From the cell containing the given text, extract its center point as [X, Y] coordinate. 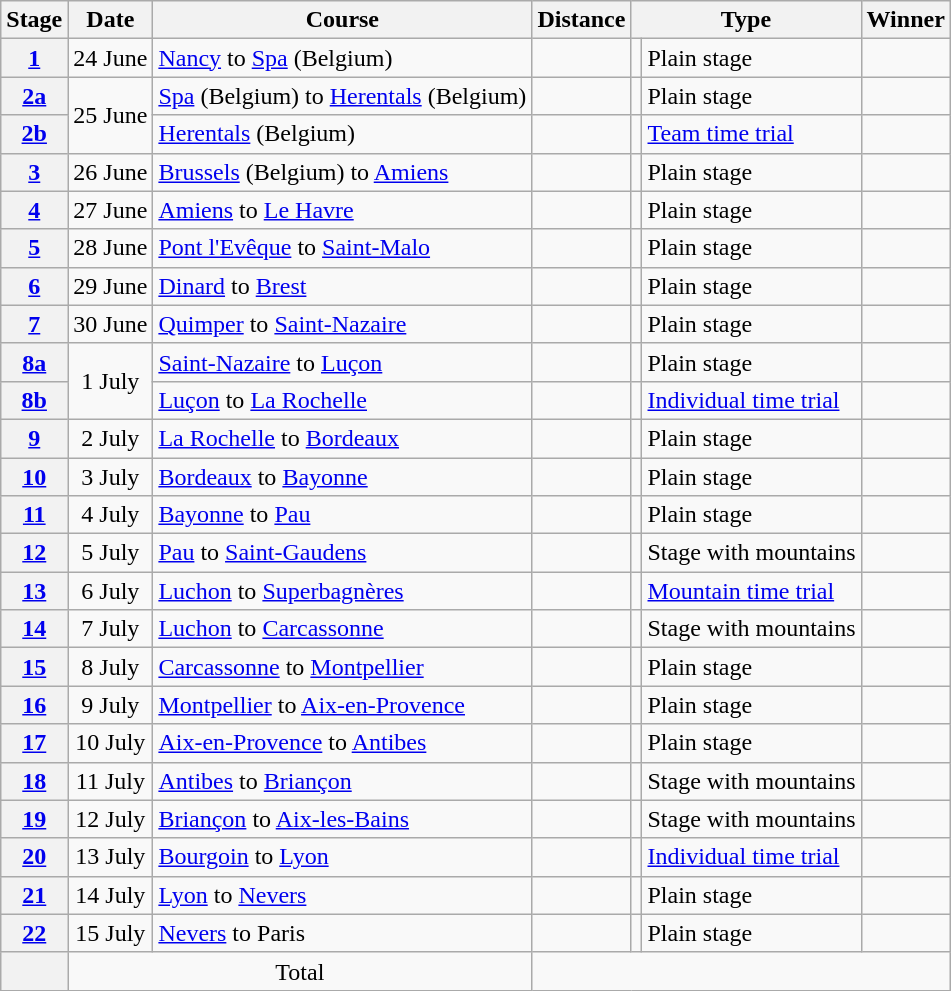
6 [34, 286]
Stage [34, 20]
Luchon to Superbagnères [342, 591]
Team time trial [752, 134]
Mountain time trial [752, 591]
Pont l'Evêque to Saint-Malo [342, 248]
Luchon to Carcassonne [342, 629]
Montpellier to Aix-en-Provence [342, 705]
Winner [906, 20]
Quimper to Saint-Nazaire [342, 324]
Herentals (Belgium) [342, 134]
Pau to Saint-Gaudens [342, 553]
5 July [110, 553]
13 July [110, 857]
12 July [110, 819]
Amiens to Le Havre [342, 210]
20 [34, 857]
Bourgoin to Lyon [342, 857]
Type [746, 20]
Lyon to Nevers [342, 895]
5 [34, 248]
Antibes to Briançon [342, 781]
2b [34, 134]
2a [34, 96]
6 July [110, 591]
4 July [110, 515]
Nancy to Spa (Belgium) [342, 58]
1 [34, 58]
7 [34, 324]
24 June [110, 58]
8 July [110, 667]
15 July [110, 933]
Bayonne to Pau [342, 515]
Luçon to La Rochelle [342, 400]
28 June [110, 248]
10 [34, 477]
Date [110, 20]
Saint-Nazaire to Luçon [342, 362]
Total [300, 971]
19 [34, 819]
8a [34, 362]
Bordeaux to Bayonne [342, 477]
Brussels (Belgium) to Amiens [342, 172]
14 [34, 629]
Aix-en-Provence to Antibes [342, 743]
Distance [582, 20]
17 [34, 743]
4 [34, 210]
13 [34, 591]
18 [34, 781]
Nevers to Paris [342, 933]
Dinard to Brest [342, 286]
La Rochelle to Bordeaux [342, 438]
22 [34, 933]
29 June [110, 286]
2 July [110, 438]
7 July [110, 629]
16 [34, 705]
30 June [110, 324]
8b [34, 400]
9 July [110, 705]
12 [34, 553]
21 [34, 895]
Carcassonne to Montpellier [342, 667]
Course [342, 20]
3 [34, 172]
Spa (Belgium) to Herentals (Belgium) [342, 96]
1 July [110, 381]
14 July [110, 895]
3 July [110, 477]
11 [34, 515]
Briançon to Aix-les-Bains [342, 819]
9 [34, 438]
15 [34, 667]
11 July [110, 781]
27 June [110, 210]
25 June [110, 115]
10 July [110, 743]
26 June [110, 172]
